For the text-containing cell, return its midpoint in (X, Y) coordinate format. 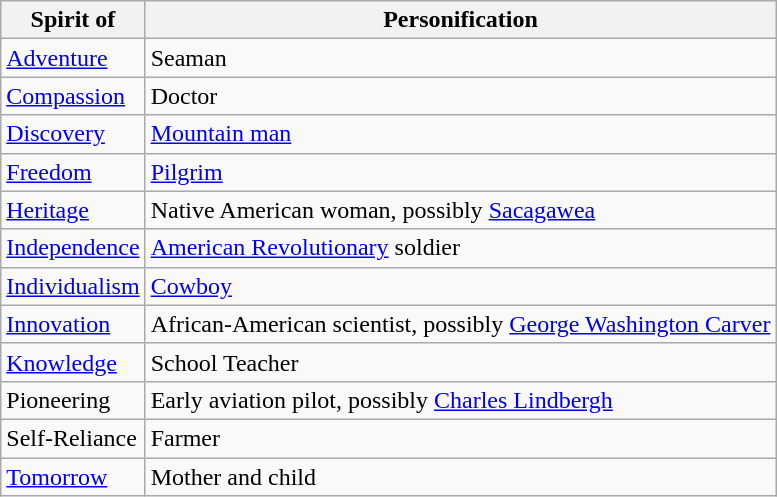
Seaman (460, 58)
Farmer (460, 438)
American Revolutionary soldier (460, 248)
Mother and child (460, 477)
Adventure (73, 58)
Heritage (73, 210)
Tomorrow (73, 477)
Discovery (73, 134)
Self-Reliance (73, 438)
Cowboy (460, 286)
Individualism (73, 286)
African-American scientist, possibly George Washington Carver (460, 324)
Compassion (73, 96)
Pilgrim (460, 172)
Doctor (460, 96)
Mountain man (460, 134)
Knowledge (73, 362)
School Teacher (460, 362)
Independence (73, 248)
Early aviation pilot, possibly Charles Lindbergh (460, 400)
Spirit of (73, 20)
Personification (460, 20)
Innovation (73, 324)
Native American woman, possibly Sacagawea (460, 210)
Pioneering (73, 400)
Freedom (73, 172)
